Output the [X, Y] coordinate of the center of the cell containing the given text.  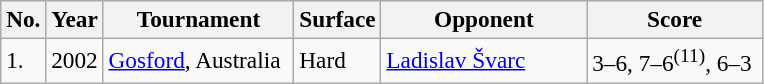
Year [74, 19]
2002 [74, 60]
Gosford, Australia [198, 60]
Tournament [198, 19]
Opponent [484, 19]
Surface [338, 19]
Hard [338, 60]
Ladislav Švarc [484, 60]
Score [675, 19]
1. [24, 60]
3–6, 7–6(11), 6–3 [675, 60]
No. [24, 19]
